Detect which cell encompasses the target text, then output its (x, y) center coordinate. 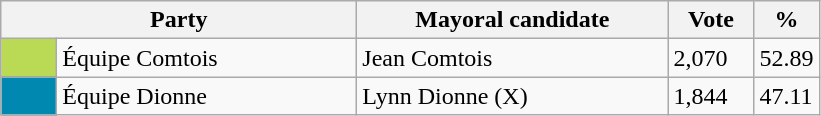
Jean Comtois (512, 58)
2,070 (711, 58)
Équipe Dionne (207, 96)
1,844 (711, 96)
Lynn Dionne (X) (512, 96)
Party (179, 20)
47.11 (786, 96)
52.89 (786, 58)
% (786, 20)
Équipe Comtois (207, 58)
Vote (711, 20)
Mayoral candidate (512, 20)
